Capture the cell that displays the provided text and extract its (x, y) central coordinate. 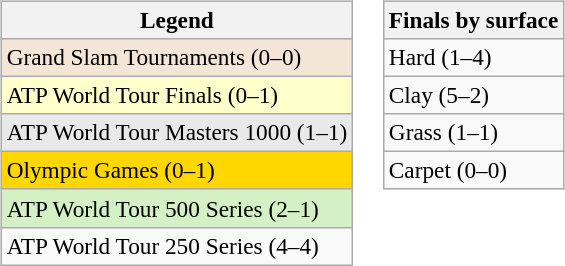
ATP World Tour Masters 1000 (1–1) (176, 133)
Grand Slam Tournaments (0–0) (176, 57)
Hard (1–4) (473, 57)
Finals by surface (473, 20)
ATP World Tour 500 Series (2–1) (176, 208)
Olympic Games (0–1) (176, 171)
Grass (1–1) (473, 133)
ATP World Tour Finals (0–1) (176, 95)
Clay (5–2) (473, 95)
Legend (176, 20)
Carpet (0–0) (473, 171)
ATP World Tour 250 Series (4–4) (176, 246)
